Find where the given text appears and provide that cell's center as (X, Y) coordinate. 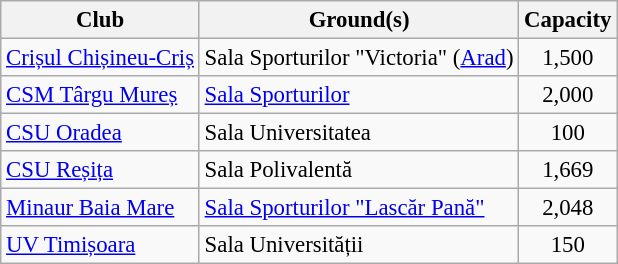
1,669 (568, 170)
Sala Universității (359, 245)
Sala Sporturilor "Lascăr Pană" (359, 208)
Club (100, 20)
100 (568, 133)
Minaur Baia Mare (100, 208)
Capacity (568, 20)
Sala Universitatea (359, 133)
Sala Sporturilor "Victoria" (Arad) (359, 58)
Ground(s) (359, 20)
CSM Târgu Mureș (100, 95)
CSU Reșița (100, 170)
Sala Polivalentă (359, 170)
150 (568, 245)
CSU Oradea (100, 133)
Sala Sporturilor (359, 95)
Crișul Chișineu-Criș (100, 58)
2,000 (568, 95)
2,048 (568, 208)
UV Timișoara (100, 245)
1,500 (568, 58)
